Output the (x, y) coordinate of the center of the cell containing the given text.  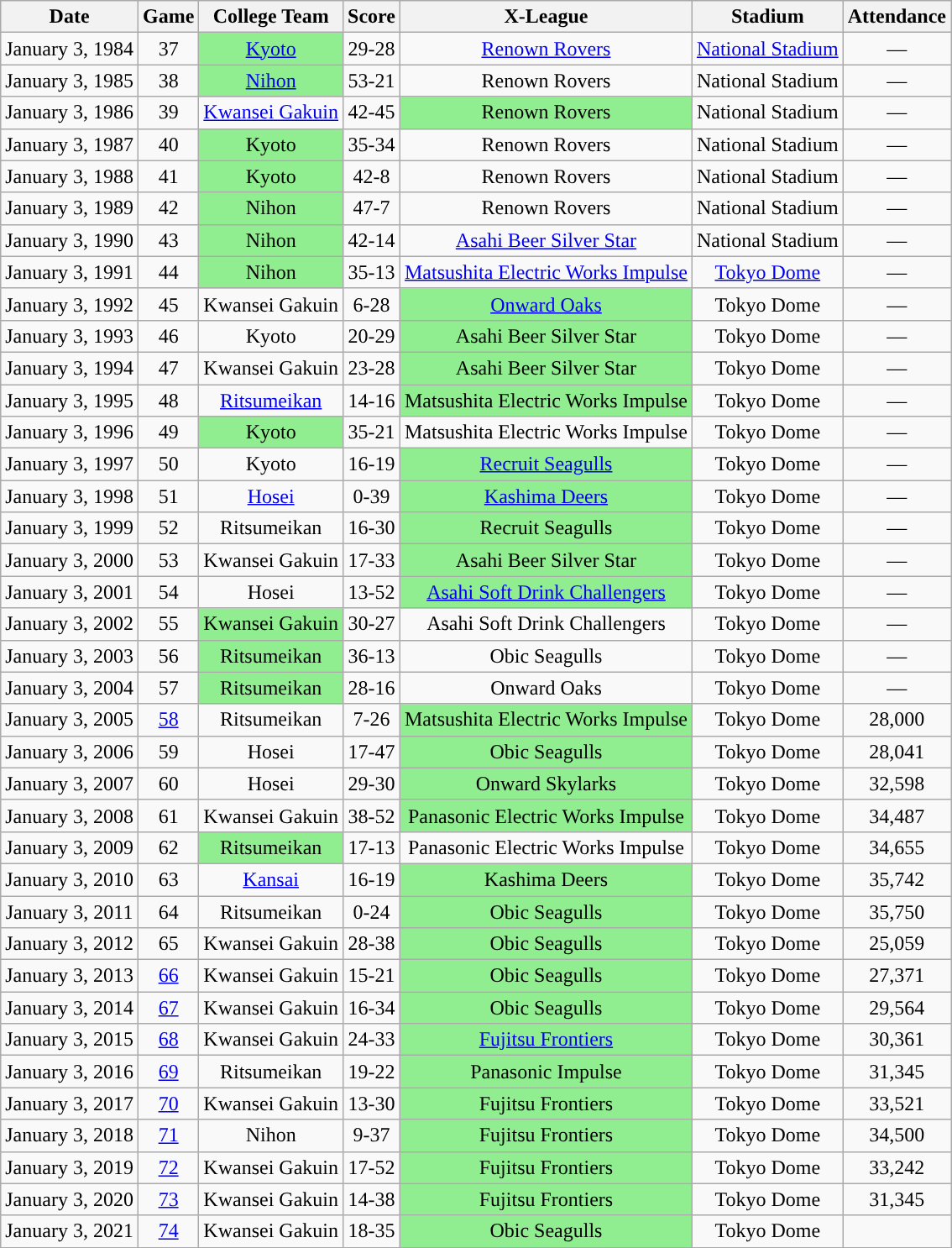
62 (168, 847)
58 (168, 720)
65 (168, 944)
55 (168, 624)
January 3, 1997 (70, 464)
January 3, 1995 (70, 401)
17-52 (372, 1167)
34,487 (897, 815)
January 3, 1994 (70, 368)
19-22 (372, 1072)
Panasonic Impulse (546, 1072)
51 (168, 496)
January 3, 2012 (70, 944)
January 3, 2004 (70, 688)
January 3, 2008 (70, 815)
53-21 (372, 81)
32,598 (897, 784)
38-52 (372, 815)
49 (168, 433)
47-7 (372, 208)
69 (168, 1072)
January 3, 2006 (70, 752)
January 3, 2018 (70, 1135)
14-16 (372, 401)
0-39 (372, 496)
71 (168, 1135)
29-28 (372, 49)
January 3, 1985 (70, 81)
43 (168, 240)
68 (168, 1040)
17-47 (372, 752)
28,000 (897, 720)
30,361 (897, 1040)
January 3, 1999 (70, 528)
16-34 (372, 1008)
17-33 (372, 560)
January 3, 1989 (70, 208)
Kansai (271, 879)
33,521 (897, 1104)
January 3, 2005 (70, 720)
37 (168, 49)
38 (168, 81)
Score (372, 17)
14-38 (372, 1199)
6-28 (372, 304)
34,655 (897, 847)
January 3, 1993 (70, 336)
January 3, 2015 (70, 1040)
35-13 (372, 272)
January 3, 2007 (70, 784)
January 3, 2017 (70, 1104)
48 (168, 401)
13-30 (372, 1104)
January 3, 2021 (70, 1231)
15-21 (372, 976)
January 3, 2001 (70, 592)
72 (168, 1167)
28-16 (372, 688)
January 3, 1986 (70, 113)
23-28 (372, 368)
40 (168, 144)
70 (168, 1104)
January 3, 2002 (70, 624)
January 3, 2010 (70, 879)
42-8 (372, 176)
Game (168, 17)
66 (168, 976)
January 3, 2014 (70, 1008)
56 (168, 656)
42-45 (372, 113)
January 3, 2009 (70, 847)
January 3, 2000 (70, 560)
13-52 (372, 592)
28,041 (897, 752)
29-30 (372, 784)
29,564 (897, 1008)
34,500 (897, 1135)
January 3, 2013 (70, 976)
46 (168, 336)
54 (168, 592)
67 (168, 1008)
Stadium (767, 17)
35,742 (897, 879)
45 (168, 304)
28-38 (372, 944)
42-14 (372, 240)
42 (168, 208)
January 3, 2020 (70, 1199)
60 (168, 784)
36-13 (372, 656)
24-33 (372, 1040)
44 (168, 272)
50 (168, 464)
47 (168, 368)
35-34 (372, 144)
January 3, 2003 (70, 656)
33,242 (897, 1167)
9-37 (372, 1135)
52 (168, 528)
73 (168, 1199)
X-League (546, 17)
7-26 (372, 720)
January 3, 2016 (70, 1072)
41 (168, 176)
January 3, 1996 (70, 433)
Date (70, 17)
59 (168, 752)
January 3, 1988 (70, 176)
57 (168, 688)
18-35 (372, 1231)
25,059 (897, 944)
January 3, 1984 (70, 49)
35,750 (897, 911)
27,371 (897, 976)
January 3, 1992 (70, 304)
January 3, 2019 (70, 1167)
January 3, 1998 (70, 496)
53 (168, 560)
64 (168, 911)
College Team (271, 17)
January 3, 2011 (70, 911)
35-21 (372, 433)
30-27 (372, 624)
61 (168, 815)
17-13 (372, 847)
74 (168, 1231)
20-29 (372, 336)
39 (168, 113)
January 3, 1991 (70, 272)
16-30 (372, 528)
63 (168, 879)
January 3, 1990 (70, 240)
January 3, 1987 (70, 144)
Attendance (897, 17)
0-24 (372, 911)
Onward Skylarks (546, 784)
